Provide the (X, Y) coordinate of the cell's center where the given text is located.  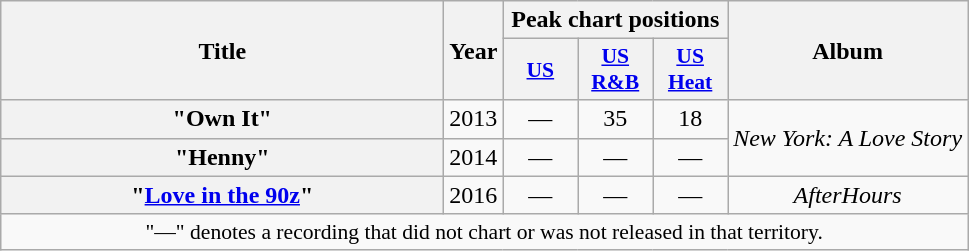
Peak chart positions (616, 20)
18 (690, 119)
35 (616, 119)
2014 (474, 157)
"—" denotes a recording that did not chart or was not released in that territory. (484, 232)
US Heat (690, 70)
"Henny" (222, 157)
"Own It" (222, 119)
US R&B (616, 70)
2013 (474, 119)
2016 (474, 195)
AfterHours (848, 195)
Album (848, 50)
US (540, 70)
"Love in the 90z" (222, 195)
New York: A Love Story (848, 138)
Year (474, 50)
Title (222, 50)
